Provide the (X, Y) coordinate of the cell's center where the given text is located.  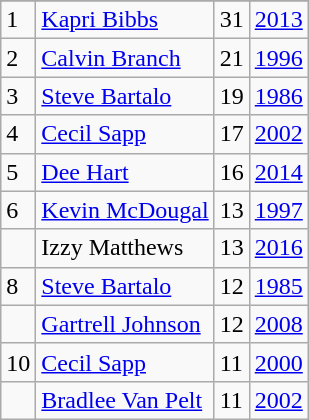
10 (18, 362)
8 (18, 286)
2014 (278, 172)
1986 (278, 96)
4 (18, 134)
17 (232, 134)
1996 (278, 58)
2 (18, 58)
5 (18, 172)
1997 (278, 210)
2008 (278, 324)
1 (18, 20)
2013 (278, 20)
Dee Hart (125, 172)
1985 (278, 286)
Kapri Bibbs (125, 20)
19 (232, 96)
Calvin Branch (125, 58)
21 (232, 58)
Kevin McDougal (125, 210)
16 (232, 172)
Gartrell Johnson (125, 324)
2000 (278, 362)
6 (18, 210)
Bradlee Van Pelt (125, 400)
2016 (278, 248)
Izzy Matthews (125, 248)
31 (232, 20)
3 (18, 96)
